For the text-containing cell, return its midpoint in [X, Y] coordinate format. 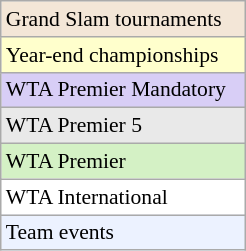
WTA Premier 5 [124, 126]
Grand Slam tournaments [124, 19]
WTA Premier Mandatory [124, 90]
Team events [124, 233]
WTA International [124, 197]
Year-end championships [124, 55]
WTA Premier [124, 162]
